Find where the given text appears and provide that cell's center as (x, y) coordinate. 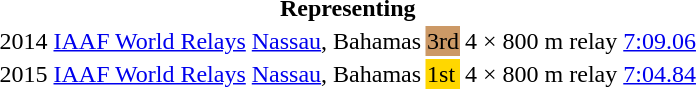
1st (444, 74)
3rd (444, 41)
